Search for the cell housing the specified text and yield its [X, Y] center coordinate. 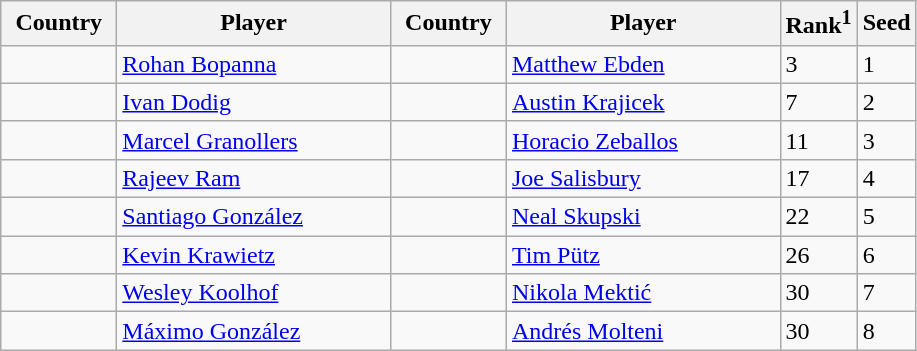
Wesley Koolhof [254, 293]
22 [818, 217]
8 [886, 331]
Tim Pütz [643, 255]
17 [818, 178]
Máximo González [254, 331]
4 [886, 178]
6 [886, 255]
Rajeev Ram [254, 178]
Rohan Bopanna [254, 64]
Horacio Zeballos [643, 140]
Andrés Molteni [643, 331]
26 [818, 255]
Neal Skupski [643, 217]
Joe Salisbury [643, 178]
Matthew Ebden [643, 64]
Ivan Dodig [254, 102]
5 [886, 217]
Nikola Mektić [643, 293]
Santiago González [254, 217]
Rank1 [818, 24]
Seed [886, 24]
Kevin Krawietz [254, 255]
Austin Krajicek [643, 102]
1 [886, 64]
Marcel Granollers [254, 140]
2 [886, 102]
11 [818, 140]
